Return (X, Y) of the center of cell containing provided text 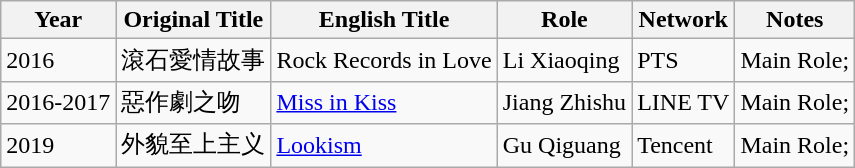
2019 (58, 146)
2016-2017 (58, 102)
Miss in Kiss (384, 102)
Lookism (384, 146)
外貌至上主义 (194, 146)
Network (684, 20)
Notes (795, 20)
Original Title (194, 20)
English Title (384, 20)
Rock Records in Love (384, 60)
Gu Qiguang (564, 146)
2016 (58, 60)
PTS (684, 60)
惡作劇之吻 (194, 102)
滾石愛情故事 (194, 60)
Role (564, 20)
Tencent (684, 146)
LINE TV (684, 102)
Year (58, 20)
Jiang Zhishu (564, 102)
Li Xiaoqing (564, 60)
